Locate the cell with the specified text and output its [x, y] center coordinate. 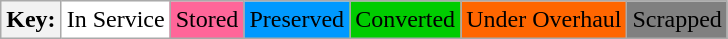
Key: [31, 20]
In Service [116, 20]
Stored [207, 20]
Preserved [297, 20]
Scrapped [677, 20]
Under Overhaul [544, 20]
Converted [406, 20]
